Determine the (X, Y) coordinate at the center of the cell enclosing the given text.  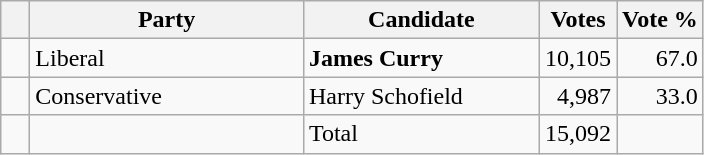
10,105 (578, 58)
Harry Schofield (421, 96)
Party (167, 20)
4,987 (578, 96)
Total (421, 134)
Vote % (660, 20)
33.0 (660, 96)
Candidate (421, 20)
Votes (578, 20)
15,092 (578, 134)
James Curry (421, 58)
Conservative (167, 96)
67.0 (660, 58)
Liberal (167, 58)
